Extract the (X, Y) coordinate from the center of the cell holding the provided text.  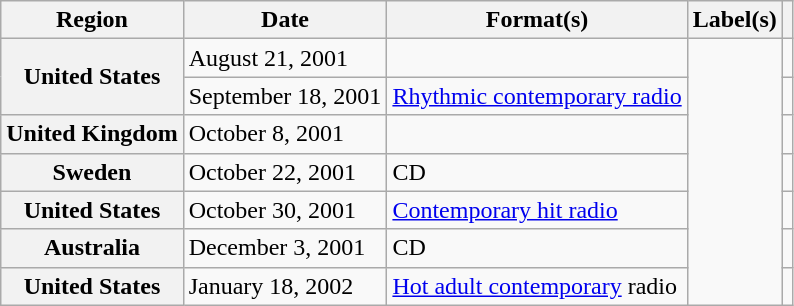
Date (285, 20)
United Kingdom (92, 134)
Hot adult contemporary radio (537, 286)
Format(s) (537, 20)
October 30, 2001 (285, 210)
Rhythmic contemporary radio (537, 96)
Contemporary hit radio (537, 210)
Region (92, 20)
January 18, 2002 (285, 286)
October 8, 2001 (285, 134)
September 18, 2001 (285, 96)
December 3, 2001 (285, 248)
Australia (92, 248)
August 21, 2001 (285, 58)
October 22, 2001 (285, 172)
Sweden (92, 172)
Label(s) (734, 20)
